Pinpoint the cell where the given text exists, returning its (x, y) midpoint coordinate. 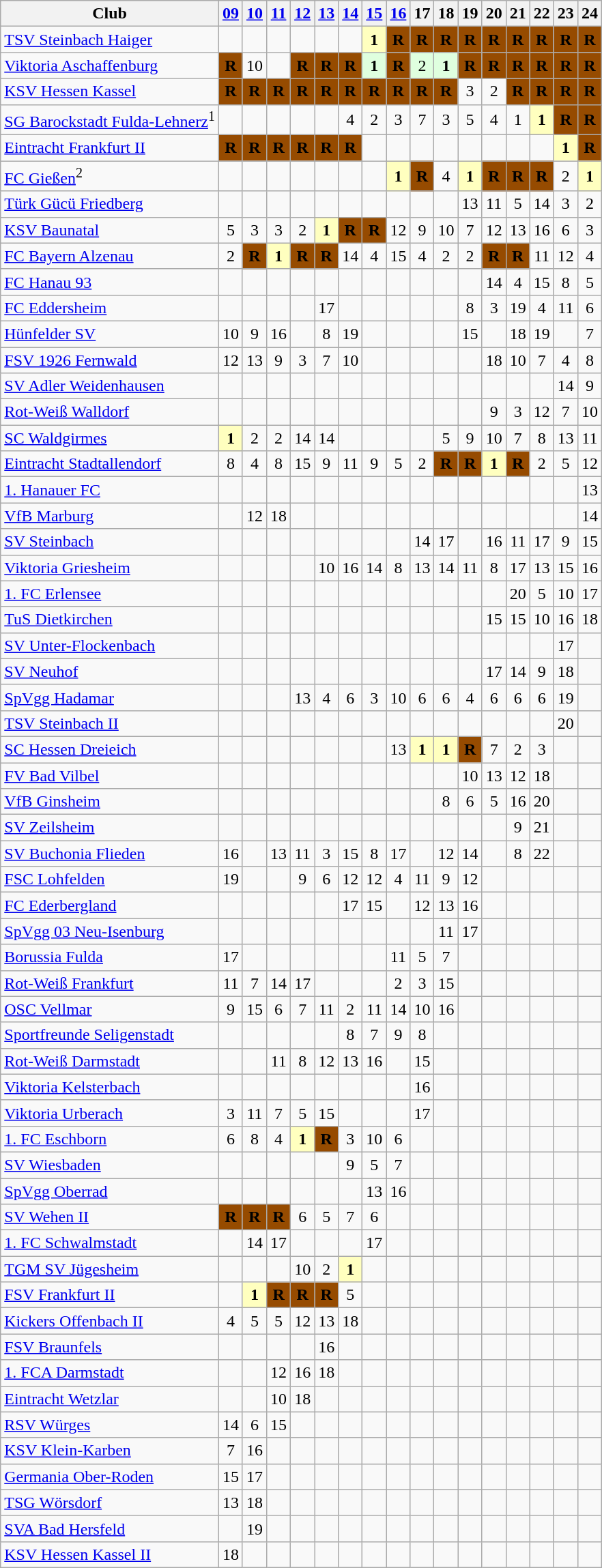
SC Waldgirmes (110, 438)
FC Ederbergland (110, 905)
Rot-Weiß Walldorf (110, 412)
OSC Vellmar (110, 1009)
Eintracht Wetzlar (110, 1399)
Viktoria Griesheim (110, 568)
FSV 1926 Fernwald (110, 360)
Sportfreunde Seligenstadt (110, 1035)
SV Steinbach (110, 542)
Borussia Fulda (110, 957)
24 (590, 14)
FC Eddersheim (110, 308)
TSV Steinbach Haiger (110, 40)
FV Bad Vilbel (110, 776)
TSV Steinbach II (110, 723)
SpVgg Hadamar (110, 697)
KSV Baunatal (110, 230)
Rot-Weiß Frankfurt (110, 983)
Viktoria Kelsterbach (110, 1087)
Club (110, 14)
1. FC Eschborn (110, 1139)
KSV Klein-Karben (110, 1451)
SC Hessen Dreieich (110, 749)
SG Barockstadt Fulda-Lehnerz1 (110, 120)
SV Wehen II (110, 1217)
09 (231, 14)
FC Gießen2 (110, 176)
SV Adler Weidenhausen (110, 386)
SVA Bad Hersfeld (110, 1528)
Eintracht Stadtallendorf (110, 464)
23 (565, 14)
1. FCA Darmstadt (110, 1373)
TuS Dietkirchen (110, 620)
1. Hanauer FC (110, 490)
Germania Ober-Roden (110, 1477)
Eintracht Frankfurt II (110, 148)
FSV Frankfurt II (110, 1295)
Hünfelder SV (110, 334)
SV Neuhof (110, 671)
KSV Hessen Kassel (110, 91)
VfB Ginsheim (110, 802)
Kickers Offenbach II (110, 1321)
1. FC Schwalmstadt (110, 1243)
SV Zeilsheim (110, 828)
1. FC Erlensee (110, 594)
SV Unter-Flockenbach (110, 645)
Viktoria Aschaffenburg (110, 66)
VfB Marburg (110, 516)
KSV Hessen Kassel II (110, 1554)
Türk Gücü Friedberg (110, 204)
TSG Wörsdorf (110, 1502)
SpVgg Oberrad (110, 1191)
FSC Lohfelden (110, 880)
TGM SV Jügesheim (110, 1269)
SpVgg 03 Neu-Isenburg (110, 931)
Rot-Weiß Darmstadt (110, 1061)
FSV Braunfels (110, 1347)
SV Buchonia Flieden (110, 854)
FC Hanau 93 (110, 282)
RSV Würges (110, 1425)
SV Wiesbaden (110, 1165)
FC Bayern Alzenau (110, 256)
Viktoria Urberach (110, 1113)
